Provide the [X, Y] coordinate of the cell's center where the given text is located.  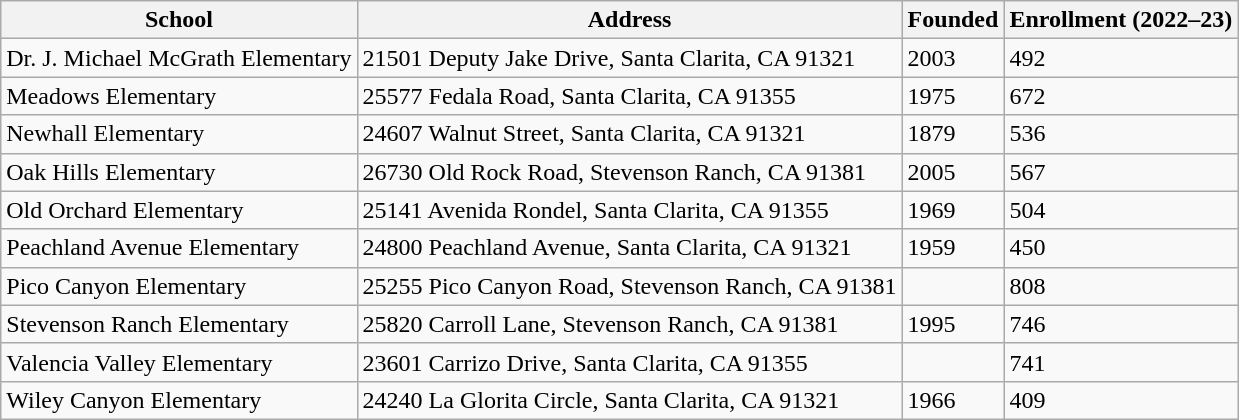
Old Orchard Elementary [179, 210]
Dr. J. Michael McGrath Elementary [179, 58]
Founded [953, 20]
Enrollment (2022–23) [1121, 20]
504 [1121, 210]
1966 [953, 400]
1959 [953, 248]
746 [1121, 324]
24800 Peachland Avenue, Santa Clarita, CA 91321 [630, 248]
23601 Carrizo Drive, Santa Clarita, CA 91355 [630, 362]
492 [1121, 58]
26730 Old Rock Road, Stevenson Ranch, CA 91381 [630, 172]
Peachland Avenue Elementary [179, 248]
1879 [953, 134]
Oak Hills Elementary [179, 172]
Meadows Elementary [179, 96]
Wiley Canyon Elementary [179, 400]
School [179, 20]
672 [1121, 96]
409 [1121, 400]
2005 [953, 172]
25255 Pico Canyon Road, Stevenson Ranch, CA 91381 [630, 286]
Address [630, 20]
1975 [953, 96]
741 [1121, 362]
450 [1121, 248]
1995 [953, 324]
2003 [953, 58]
Stevenson Ranch Elementary [179, 324]
Valencia Valley Elementary [179, 362]
21501 Deputy Jake Drive, Santa Clarita, CA 91321 [630, 58]
536 [1121, 134]
24240 La Glorita Circle, Santa Clarita, CA 91321 [630, 400]
Newhall Elementary [179, 134]
Pico Canyon Elementary [179, 286]
808 [1121, 286]
1969 [953, 210]
24607 Walnut Street, Santa Clarita, CA 91321 [630, 134]
25141 Avenida Rondel, Santa Clarita, CA 91355 [630, 210]
25577 Fedala Road, Santa Clarita, CA 91355 [630, 96]
25820 Carroll Lane, Stevenson Ranch, CA 91381 [630, 324]
567 [1121, 172]
